Locate the cell with the specified text and output its (x, y) center coordinate. 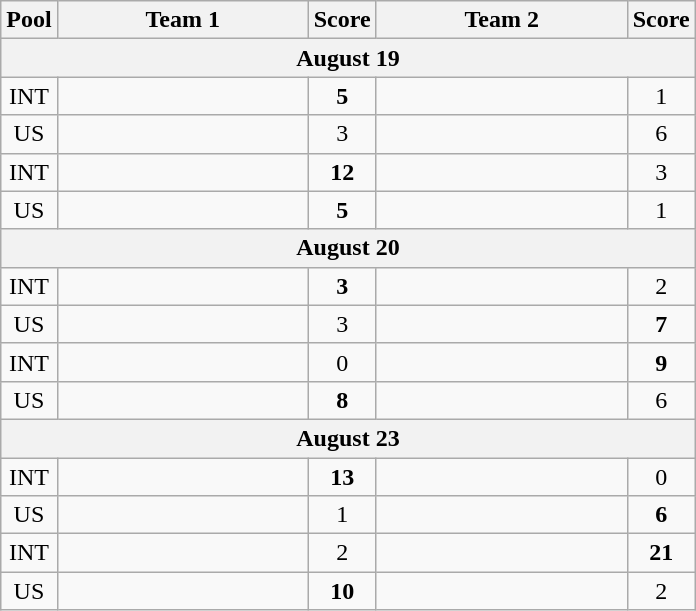
21 (661, 553)
10 (342, 591)
Team 2 (502, 20)
8 (342, 400)
August 23 (348, 438)
Pool (29, 20)
13 (342, 477)
Team 1 (182, 20)
August 20 (348, 248)
12 (342, 172)
August 19 (348, 58)
9 (661, 362)
7 (661, 324)
